Search for the cell housing the specified text and yield its [x, y] center coordinate. 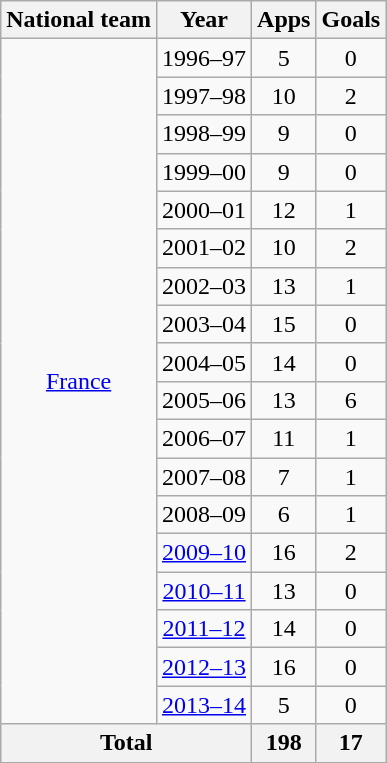
Goals [351, 20]
2006–07 [204, 438]
2003–04 [204, 324]
2010–11 [204, 591]
7 [284, 477]
2012–13 [204, 667]
12 [284, 210]
2013–14 [204, 705]
Total [126, 743]
2000–01 [204, 210]
1998–99 [204, 134]
National team [79, 20]
198 [284, 743]
17 [351, 743]
Apps [284, 20]
Year [204, 20]
2007–08 [204, 477]
France [79, 382]
15 [284, 324]
2001–02 [204, 248]
11 [284, 438]
2004–05 [204, 362]
2009–10 [204, 553]
2005–06 [204, 400]
1996–97 [204, 58]
2002–03 [204, 286]
2011–12 [204, 629]
1999–00 [204, 172]
2008–09 [204, 515]
1997–98 [204, 96]
